Scan for the cell matching the given text and deliver its (x, y) coordinate at center. 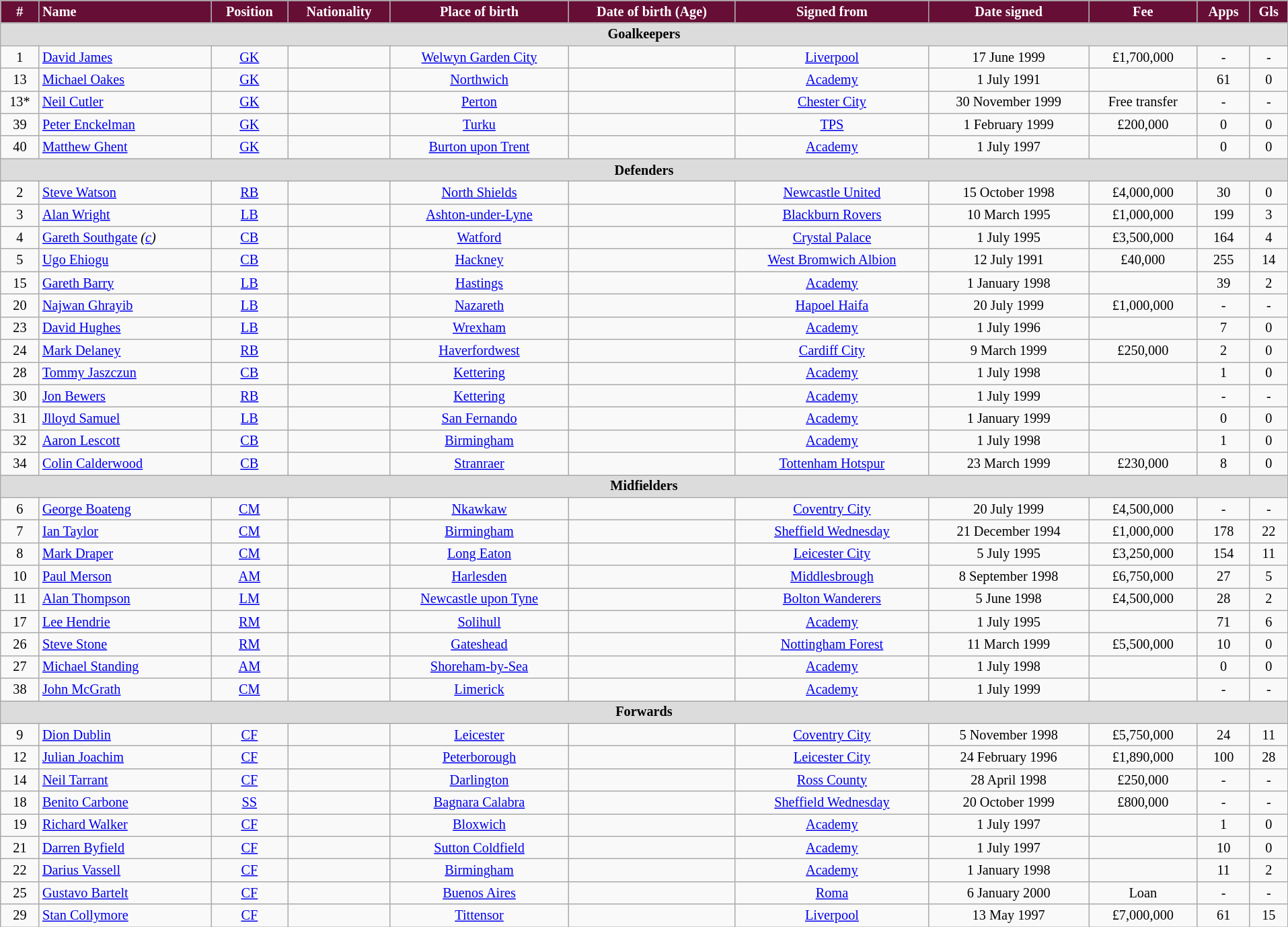
Stranraer (479, 463)
Northwich (479, 79)
154 (1223, 554)
Long Eaton (479, 554)
Julian Joachim (125, 757)
Dion Dublin (125, 735)
Name (125, 11)
28 April 1998 (1009, 780)
10 March 1995 (1009, 215)
£3,500,000 (1143, 237)
Leicester (479, 735)
£1,700,000 (1143, 56)
100 (1223, 757)
£230,000 (1143, 463)
Wrexham (479, 328)
1 July 1996 (1009, 328)
5 July 1995 (1009, 554)
Midfielders (644, 486)
34 (20, 463)
£3,250,000 (1143, 554)
Neil Tarrant (125, 780)
Alan Wright (125, 215)
Michael Oakes (125, 79)
Benito Carbone (125, 803)
£7,000,000 (1143, 916)
199 (1223, 215)
Burton upon Trent (479, 147)
Paul Merson (125, 576)
17 June 1999 (1009, 56)
5 November 1998 (1009, 735)
Crystal Palace (831, 237)
Nottingham Forest (831, 644)
Tittensor (479, 916)
13 (20, 79)
£5,500,000 (1143, 644)
Aaron Lescott (125, 441)
Bolton Wanderers (831, 599)
£4,000,000 (1143, 192)
Newcastle upon Tyne (479, 599)
Jon Bewers (125, 396)
£6,750,000 (1143, 576)
Gls (1268, 11)
Ugo Ehiogu (125, 260)
17 (20, 622)
255 (1223, 260)
1 July 1991 (1009, 79)
Harlesden (479, 576)
38 (20, 690)
31 (20, 418)
Date signed (1009, 11)
SS (250, 803)
Colin Calderwood (125, 463)
30 November 1999 (1009, 102)
Ashton-under-Lyne (479, 215)
18 (20, 803)
Steve Stone (125, 644)
11 March 1999 (1009, 644)
Perton (479, 102)
13 May 1997 (1009, 916)
Haverfordwest (479, 350)
LM (250, 599)
71 (1223, 622)
Bloxwich (479, 825)
21 December 1994 (1009, 531)
20 (20, 305)
32 (20, 441)
Tottenham Hotspur (831, 463)
Goalkeepers (644, 34)
Loan (1143, 893)
Buenos Aires (479, 893)
Peter Enckelman (125, 124)
San Fernando (479, 418)
Free transfer (1143, 102)
Gateshead (479, 644)
23 March 1999 (1009, 463)
Gustavo Bartelt (125, 893)
£1,890,000 (1143, 757)
Hackney (479, 260)
Limerick (479, 690)
Lee Hendrie (125, 622)
15 October 1998 (1009, 192)
£200,000 (1143, 124)
Welwyn Garden City (479, 56)
Roma (831, 893)
1 February 1999 (1009, 124)
Position (250, 11)
20 October 1999 (1009, 803)
Gareth Southgate (c) (125, 237)
12 (20, 757)
19 (20, 825)
Ross County (831, 780)
Mark Draper (125, 554)
Fee (1143, 11)
Newcastle United (831, 192)
Cardiff City (831, 350)
Ian Taylor (125, 531)
Watford (479, 237)
9 (20, 735)
Date of birth (Age) (652, 11)
29 (20, 916)
# (20, 11)
24 February 1996 (1009, 757)
David James (125, 56)
Nazareth (479, 305)
David Hughes (125, 328)
Signed from (831, 11)
West Bromwich Albion (831, 260)
26 (20, 644)
North Shields (479, 192)
Mark Delaney (125, 350)
Najwan Ghrayib (125, 305)
23 (20, 328)
Turku (479, 124)
13* (20, 102)
Darlington (479, 780)
Bagnara Calabra (479, 803)
Matthew Ghent (125, 147)
Chester City (831, 102)
Middlesbrough (831, 576)
TPS (831, 124)
5 June 1998 (1009, 599)
John McGrath (125, 690)
Shoreham-by-Sea (479, 667)
Jlloyd Samuel (125, 418)
Solihull (479, 622)
Nationality (339, 11)
Richard Walker (125, 825)
Tommy Jaszczun (125, 373)
Darius Vassell (125, 870)
Alan Thompson (125, 599)
164 (1223, 237)
Apps (1223, 11)
Darren Byfield (125, 848)
Blackburn Rovers (831, 215)
Neil Cutler (125, 102)
Defenders (644, 170)
25 (20, 893)
George Boateng (125, 509)
Steve Watson (125, 192)
178 (1223, 531)
9 March 1999 (1009, 350)
Stan Collymore (125, 916)
Peterborough (479, 757)
Sutton Coldfield (479, 848)
Hastings (479, 283)
Nkawkaw (479, 509)
£800,000 (1143, 803)
8 September 1998 (1009, 576)
£40,000 (1143, 260)
40 (20, 147)
1 January 1999 (1009, 418)
Place of birth (479, 11)
Michael Standing (125, 667)
Hapoel Haifa (831, 305)
£5,750,000 (1143, 735)
Forwards (644, 712)
6 January 2000 (1009, 893)
Gareth Barry (125, 283)
12 July 1991 (1009, 260)
21 (20, 848)
